Search for the cell housing the specified text and yield its (x, y) center coordinate. 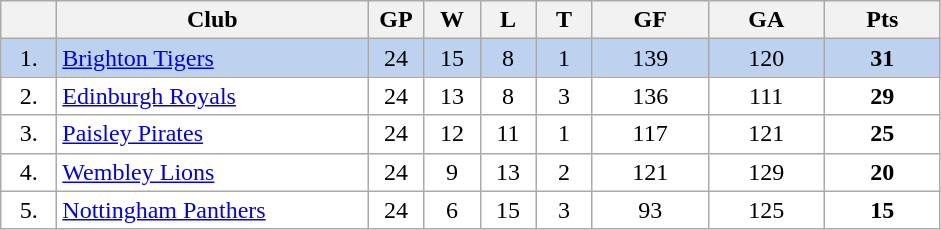
2 (564, 172)
12 (452, 134)
1. (29, 58)
136 (650, 96)
25 (882, 134)
GF (650, 20)
Pts (882, 20)
Nottingham Panthers (212, 210)
31 (882, 58)
111 (766, 96)
125 (766, 210)
4. (29, 172)
9 (452, 172)
6 (452, 210)
Wembley Lions (212, 172)
L (508, 20)
GP (396, 20)
120 (766, 58)
Club (212, 20)
Edinburgh Royals (212, 96)
5. (29, 210)
3. (29, 134)
Brighton Tigers (212, 58)
W (452, 20)
11 (508, 134)
117 (650, 134)
139 (650, 58)
GA (766, 20)
2. (29, 96)
T (564, 20)
29 (882, 96)
Paisley Pirates (212, 134)
93 (650, 210)
20 (882, 172)
129 (766, 172)
